Extract the (X, Y) coordinate from the center of the cell holding the provided text.  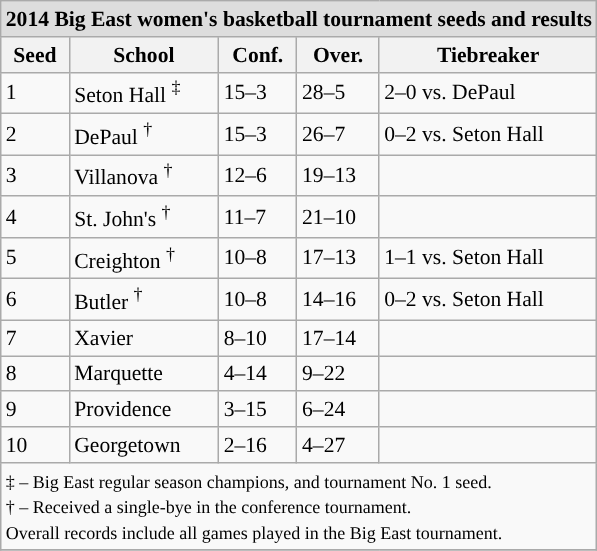
4–14 (258, 374)
2 (35, 134)
4–27 (338, 445)
Tiebreaker (488, 55)
4 (35, 216)
21–10 (338, 216)
School (144, 55)
9–22 (338, 374)
Seton Hall ‡ (144, 92)
6 (35, 300)
Providence (144, 410)
7 (35, 338)
Creighton † (144, 258)
Over. (338, 55)
1 (35, 92)
8–10 (258, 338)
10 (35, 445)
Conf. (258, 55)
2–16 (258, 445)
Georgetown (144, 445)
17–13 (338, 258)
28–5 (338, 92)
1–1 vs. Seton Hall (488, 258)
8 (35, 374)
26–7 (338, 134)
19–13 (338, 176)
Marquette (144, 374)
Villanova † (144, 176)
DePaul † (144, 134)
3–15 (258, 410)
Butler † (144, 300)
2014 Big East women's basketball tournament seeds and results (299, 19)
6–24 (338, 410)
14–16 (338, 300)
11–7 (258, 216)
17–14 (338, 338)
St. John's † (144, 216)
9 (35, 410)
Seed (35, 55)
12–6 (258, 176)
5 (35, 258)
Xavier (144, 338)
2–0 vs. DePaul (488, 92)
3 (35, 176)
